Detect which cell encompasses the target text, then output its [x, y] center coordinate. 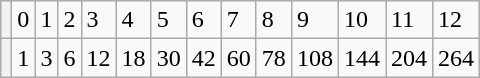
60 [238, 58]
7 [238, 20]
9 [314, 20]
264 [456, 58]
42 [204, 58]
204 [410, 58]
18 [134, 58]
0 [24, 20]
30 [168, 58]
108 [314, 58]
10 [362, 20]
5 [168, 20]
2 [70, 20]
144 [362, 58]
78 [274, 58]
8 [274, 20]
11 [410, 20]
4 [134, 20]
